Locate the cell with the specified text and output its [X, Y] center coordinate. 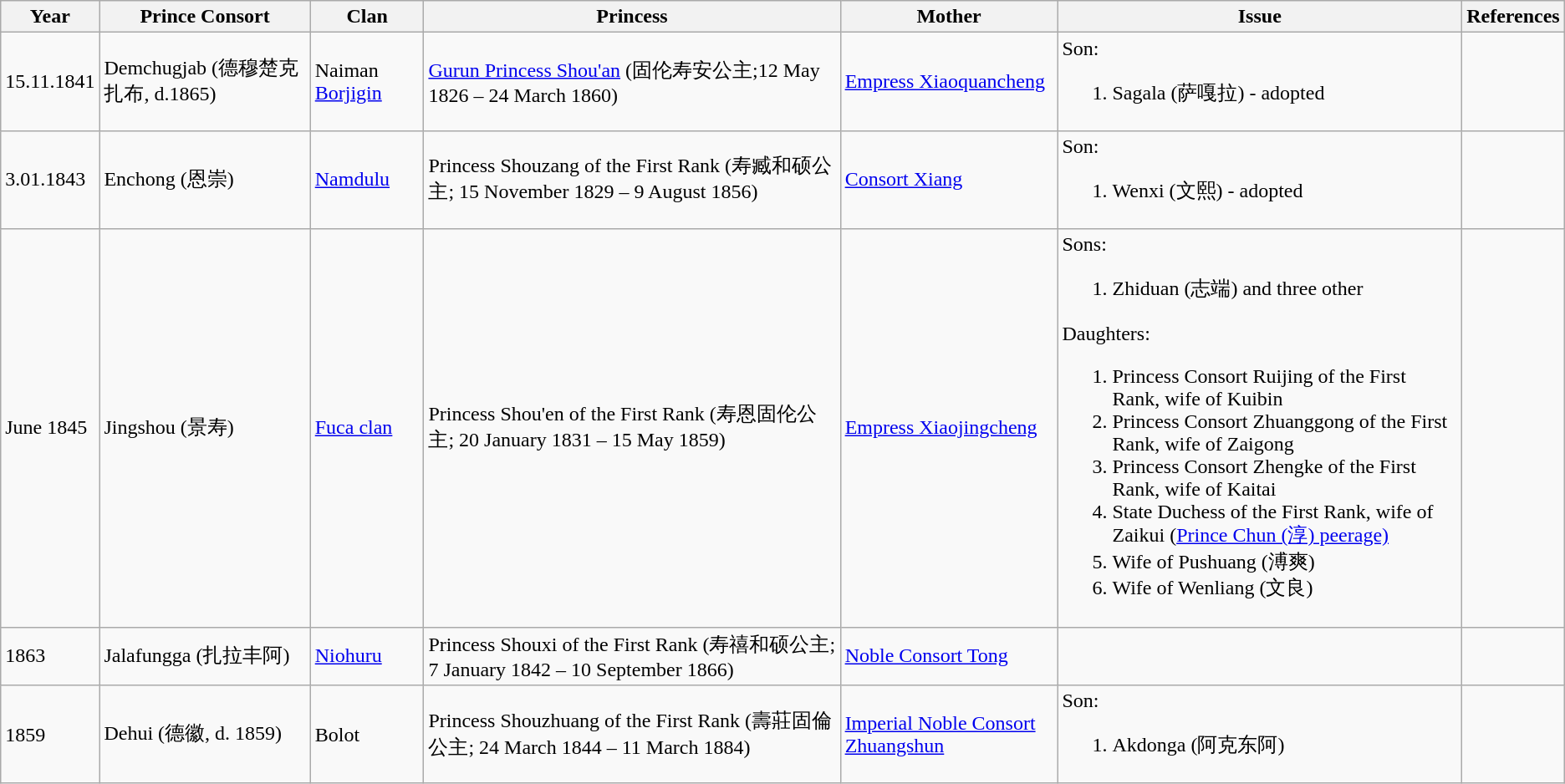
3.01.1843 [50, 180]
Princess Shouzhuang of the First Rank (壽莊固倫公主; 24 March 1844 – 11 March 1884) [632, 735]
Fuca clan [367, 428]
Son:Akdonga (阿克东阿) [1260, 735]
June 1845 [50, 428]
Clan [367, 17]
Jingshou (景寿) [205, 428]
Niohuru [367, 656]
15.11.1841 [50, 82]
Gurun Princess Shou'an (固伦寿安公主;12 May 1826 – 24 March 1860) [632, 82]
Princess [632, 17]
Prince Consort [205, 17]
Princess Shouxi of the First Rank (寿禧和硕公主; 7 January 1842 – 10 September 1866) [632, 656]
Dehui (德徽, d. 1859) [205, 735]
Jalafungga (扎拉丰阿) [205, 656]
References [1513, 17]
Princess Shou'en of the First Rank (寿恩固伦公主; 20 January 1831 – 15 May 1859) [632, 428]
Princess Shouzang of the First Rank (寿臧和硕公主; 15 November 1829 – 9 August 1856) [632, 180]
Naiman Borjigin [367, 82]
Consort Xiang [949, 180]
Bolot [367, 735]
Demchugjab (德穆楚克扎布, d.1865) [205, 82]
Empress Xiaoquancheng [949, 82]
Son:Wenxi (文熙) - adopted [1260, 180]
Empress Xiaojingcheng [949, 428]
1859 [50, 735]
1863 [50, 656]
Mother [949, 17]
Year [50, 17]
Noble Consort Tong [949, 656]
Imperial Noble Consort Zhuangshun [949, 735]
Enchong (恩崇) [205, 180]
Namdulu [367, 180]
Issue [1260, 17]
Son:Sagala (萨嘎拉) - adopted [1260, 82]
